From the cell containing the given text, extract its center point as [x, y] coordinate. 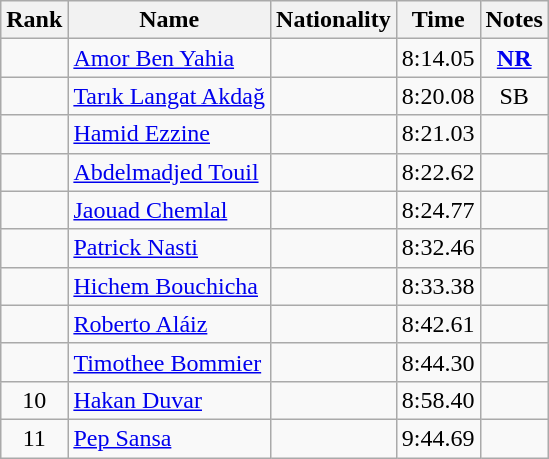
Nationality [334, 20]
8:58.40 [438, 400]
8:22.62 [438, 172]
Jaouad Chemlal [170, 210]
9:44.69 [438, 438]
Name [170, 20]
8:21.03 [438, 134]
Hakan Duvar [170, 400]
Rank [34, 20]
8:33.38 [438, 286]
Time [438, 20]
Timothee Bommier [170, 362]
Hamid Ezzine [170, 134]
Amor Ben Yahia [170, 58]
Abdelmadjed Touil [170, 172]
Hichem Bouchicha [170, 286]
8:44.30 [438, 362]
Roberto Aláiz [170, 324]
8:20.08 [438, 96]
Patrick Nasti [170, 248]
Pep Sansa [170, 438]
8:14.05 [438, 58]
SB [514, 96]
Tarık Langat Akdağ [170, 96]
8:42.61 [438, 324]
NR [514, 58]
8:32.46 [438, 248]
10 [34, 400]
8:24.77 [438, 210]
11 [34, 438]
Notes [514, 20]
